Provide the (x, y) coordinate of the cell's center where the given text is located.  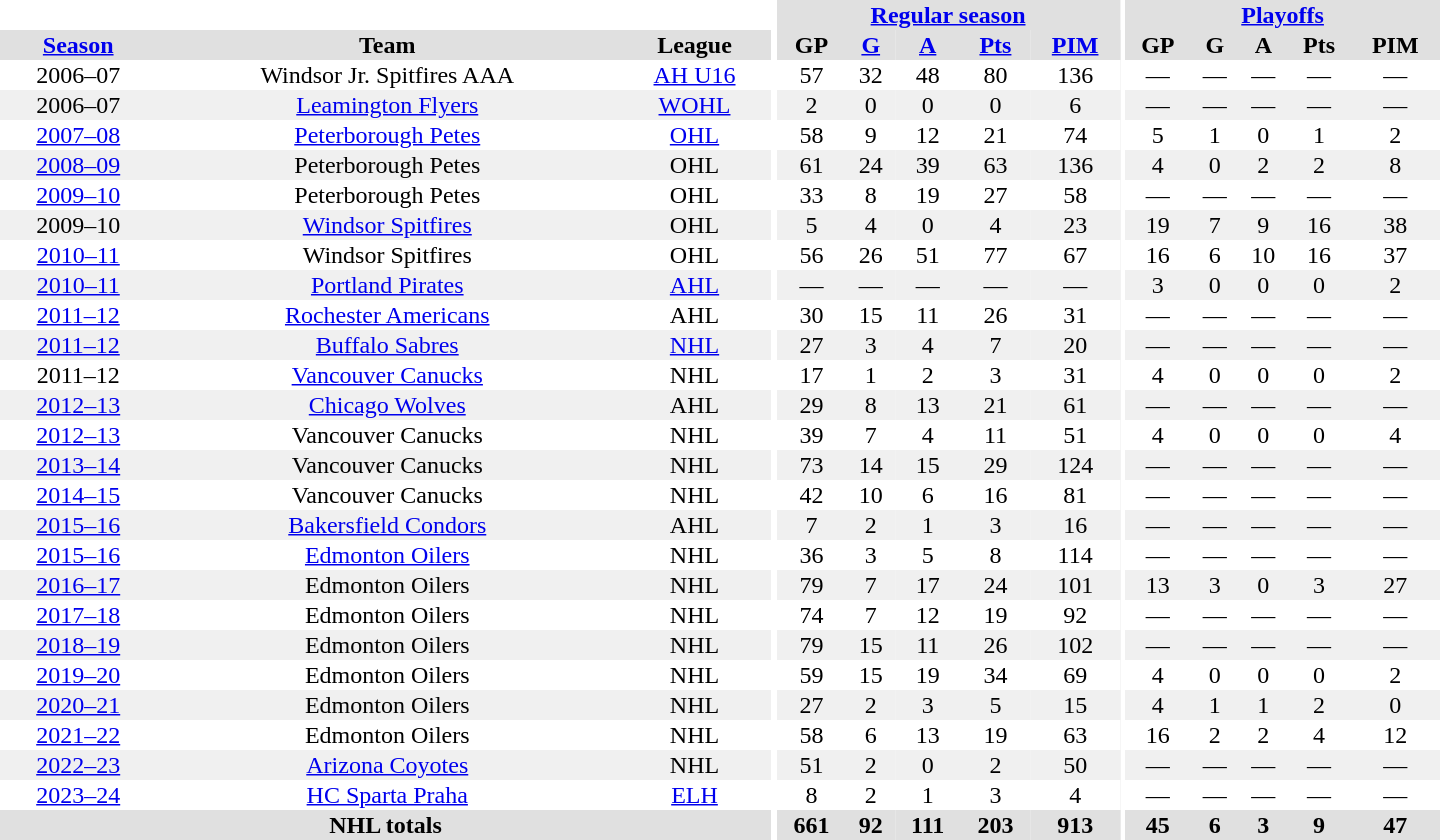
45 (1158, 825)
2017–18 (78, 615)
2016–17 (78, 585)
2023–24 (78, 795)
114 (1074, 555)
2021–22 (78, 735)
111 (928, 825)
34 (995, 675)
2019–20 (78, 675)
2008–09 (78, 165)
33 (811, 195)
2007–08 (78, 135)
20 (1074, 345)
2013–14 (78, 465)
Windsor Jr. Spitfires AAA (387, 75)
Playoffs (1282, 15)
37 (1395, 255)
81 (1074, 495)
HC Sparta Praha (387, 795)
WOHL (694, 105)
36 (811, 555)
203 (995, 825)
56 (811, 255)
913 (1074, 825)
2018–19 (78, 645)
50 (1074, 765)
102 (1074, 645)
30 (811, 315)
Arizona Coyotes (387, 765)
AH U16 (694, 75)
73 (811, 465)
Leamington Flyers (387, 105)
14 (870, 465)
77 (995, 255)
NHL totals (386, 825)
2020–21 (78, 705)
Bakersfield Condors (387, 525)
42 (811, 495)
47 (1395, 825)
32 (870, 75)
League (694, 45)
23 (1074, 225)
Chicago Wolves (387, 405)
661 (811, 825)
2014–15 (78, 495)
67 (1074, 255)
48 (928, 75)
124 (1074, 465)
57 (811, 75)
ELH (694, 795)
80 (995, 75)
69 (1074, 675)
Regular season (948, 15)
101 (1074, 585)
Rochester Americans (387, 315)
Buffalo Sabres (387, 345)
Team (387, 45)
59 (811, 675)
Season (78, 45)
38 (1395, 225)
2022–23 (78, 765)
Portland Pirates (387, 285)
